Provide the (x, y) coordinate of the cell's center where the given text is located.  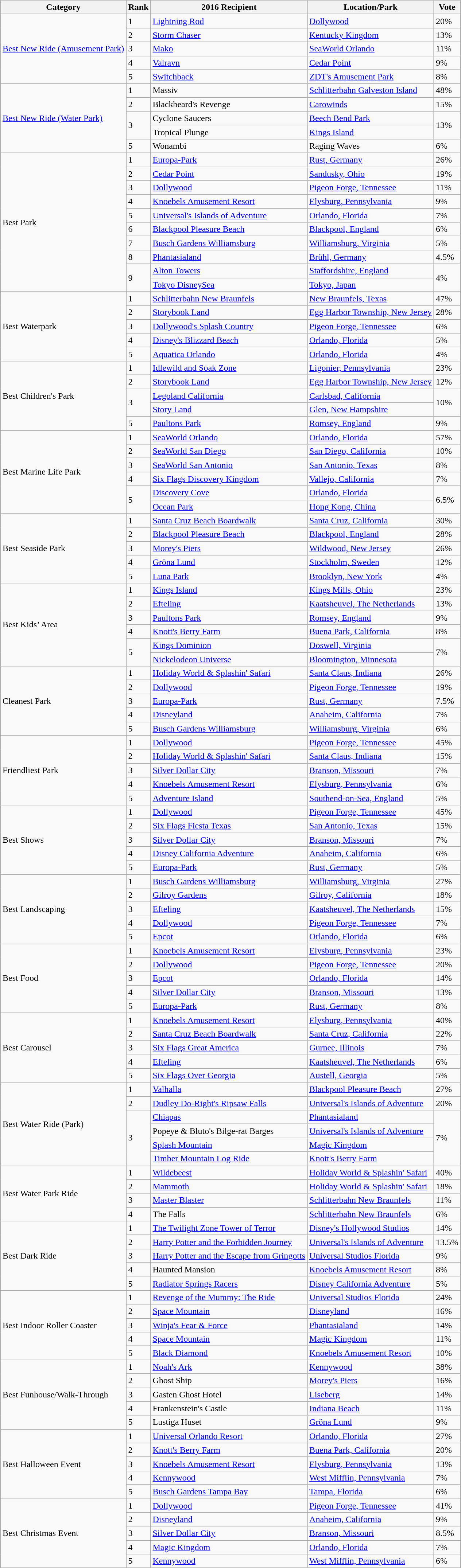
Rank (139, 7)
Discovery Cove (229, 493)
Carlsbad, California (371, 395)
Location/Park (371, 7)
Stockholm, Sweden (371, 562)
ZDT's Amusement Park (371, 77)
The Twilight Zone Tower of Terror (229, 1228)
Six Flags Discovery Kingdom (229, 479)
Southend-on-Sea, England (371, 798)
Massiv (229, 90)
Lustiga Huset (229, 1422)
Best Water Park Ride (63, 1193)
Best Dark Ride (63, 1256)
Universal Orlando Resort (229, 1436)
Disney's Hollywood Studios (371, 1228)
Noah's Ark (229, 1367)
Glen, New Hampshire (371, 410)
Winja's Fear & Force (229, 1325)
Aquatica Orlando (229, 354)
Haunted Mansion (229, 1269)
Switchback (229, 77)
Nickelodeon Universe (229, 659)
Wonambi (229, 146)
Lightning Rod (229, 21)
Tokyo, Japan (371, 285)
47% (447, 299)
Mammoth (229, 1186)
Six Flags Great America (229, 1048)
13.5% (447, 1242)
Best Kids’ Area (63, 624)
Vallejo, California (371, 479)
Hong Kong, China (371, 507)
Disney's Blizzard Beach (229, 340)
Best Seaside Park (63, 548)
Best Landscaping (63, 909)
Best Marine Life Park (63, 472)
Best New Ride (Amusement Park) (63, 49)
SeaWorld San Antonio (229, 465)
Luna Park (229, 576)
Best Indoor Roller Coaster (63, 1325)
Idlewild and Soak Zone (229, 368)
Valravn (229, 63)
Brühl, Germany (371, 257)
Radiator Springs Racers (229, 1283)
Alton Towers (229, 271)
Friendliest Park (63, 770)
Indiana Beach (371, 1408)
Ghost Ship (229, 1381)
Best Waterpark (63, 326)
6.5% (447, 500)
30% (447, 520)
7.5% (447, 701)
Schlitterbahn Galveston Island (371, 90)
Raging Waves (371, 146)
Best Park (63, 222)
Best Carousel (63, 1048)
Best Halloween Event (63, 1464)
Tampa, Florida (371, 1491)
Ligonier, Pennsylvania (371, 368)
22% (447, 1034)
Popeye & Bluto's Bilge-rat Barges (229, 1131)
Staffordshire, England (371, 271)
4.5% (447, 257)
2016 Recipient (229, 7)
Cyclone Saucers (229, 118)
Six Flags Fiesta Texas (229, 826)
Tropical Plunge (229, 132)
Black Diamond (229, 1353)
Story Land (229, 410)
Kings Mills, Ohio (371, 590)
Best New Ride (Water Park) (63, 118)
Master Blaster (229, 1200)
Best Shows (63, 839)
8.5% (447, 1533)
Sandusky, Ohio (371, 174)
Gasten Ghost Hotel (229, 1395)
Cleanest Park (63, 701)
Category (63, 7)
9 (139, 278)
Kings Dominion (229, 645)
Austell, Georgia (371, 1076)
Harry Potter and the Escape from Gringotts (229, 1256)
Six Flags Over Georgia (229, 1076)
Kentucky Kingdom (371, 35)
24% (447, 1298)
Best Water Ride (Park) (63, 1124)
Liseberg (371, 1395)
Revenge of the Mummy: The Ride (229, 1298)
Wildwood, New Jersey (371, 548)
41% (447, 1506)
48% (447, 90)
Mako (229, 49)
Busch Gardens Tampa Bay (229, 1491)
Gilroy, California (371, 895)
Ocean Park (229, 507)
Adventure Island (229, 798)
Harry Potter and the Forbidden Journey (229, 1242)
38% (447, 1367)
Gilroy Gardens (229, 895)
Dudley Do-Right's Ripsaw Falls (229, 1103)
Doswell, Virginia (371, 645)
Brooklyn, New York (371, 576)
Dollywood's Splash Country (229, 326)
SeaWorld San Diego (229, 451)
Vote (447, 7)
Frankenstein's Castle (229, 1408)
Best Funhouse/Walk-Through (63, 1395)
Best Food (63, 978)
Blackbeard's Revenge (229, 104)
The Falls (229, 1214)
San Diego, California (371, 451)
Beech Bend Park (371, 118)
Tokyo DisneySea (229, 285)
Valhalla (229, 1089)
Gurnee, Illinois (371, 1048)
6 (139, 229)
Best Children's Park (63, 395)
57% (447, 437)
Best Christmas Event (63, 1533)
New Braunfels, Texas (371, 299)
Splash Mountain (229, 1145)
Chiapas (229, 1117)
Legoland California (229, 395)
7 (139, 243)
Timber Mountain Log Ride (229, 1159)
Carowinds (371, 104)
8 (139, 257)
Bloomington, Minnesota (371, 659)
Storm Chaser (229, 35)
Wildebeest (229, 1173)
